Determine the [X, Y] coordinate at the center of the cell enclosing the given text.  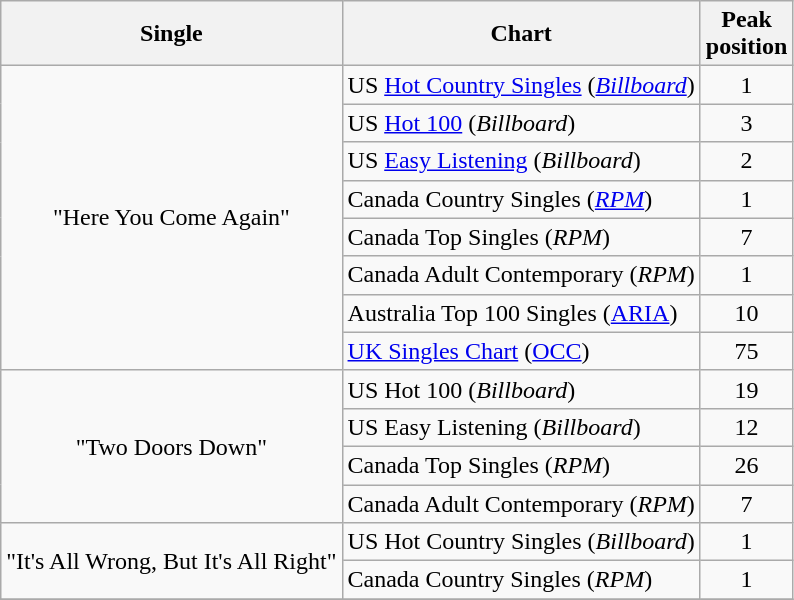
19 [746, 389]
UK Singles Chart (OCC) [521, 351]
"Two Doors Down" [172, 446]
75 [746, 351]
26 [746, 465]
Peakposition [746, 34]
"Here You Come Again" [172, 218]
2 [746, 161]
Single [172, 34]
"It's All Wrong, But It's All Right" [172, 561]
10 [746, 313]
Australia Top 100 Singles (ARIA) [521, 313]
12 [746, 427]
Chart [521, 34]
3 [746, 123]
